Provide the (X, Y) coordinate of the cell's center where the given text is located.  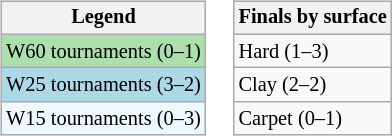
W15 tournaments (0–3) (103, 119)
Legend (103, 18)
Clay (2–2) (313, 85)
W60 tournaments (0–1) (103, 51)
Finals by surface (313, 18)
Carpet (0–1) (313, 119)
W25 tournaments (3–2) (103, 85)
Hard (1–3) (313, 51)
